Output the [x, y] coordinate of the center of the cell containing the given text.  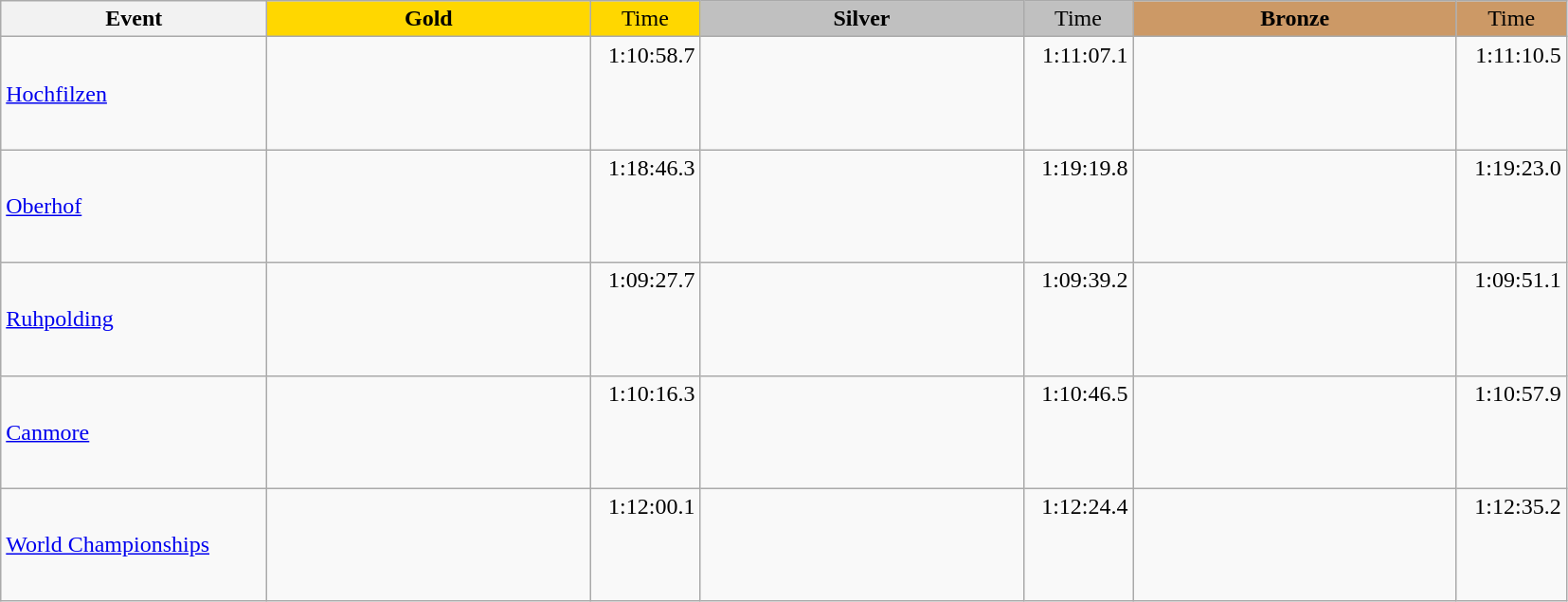
1:12:00.1 [645, 544]
1:19:23.0 [1511, 207]
Gold [428, 19]
Canmore [135, 432]
Event [135, 19]
1:19:19.8 [1078, 207]
Silver [862, 19]
1:09:51.1 [1511, 319]
Ruhpolding [135, 319]
World Championships [135, 544]
Bronze [1294, 19]
1:10:46.5 [1078, 432]
1:18:46.3 [645, 207]
1:10:57.9 [1511, 432]
Oberhof [135, 207]
1:09:27.7 [645, 319]
Hochfilzen [135, 93]
1:11:10.5 [1511, 93]
1:10:58.7 [645, 93]
1:10:16.3 [645, 432]
1:12:35.2 [1511, 544]
1:12:24.4 [1078, 544]
1:09:39.2 [1078, 319]
1:11:07.1 [1078, 93]
